Output the (X, Y) coordinate of the center of the cell containing the given text.  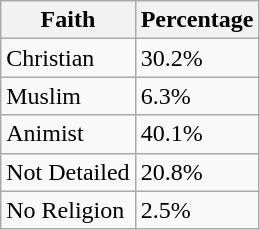
40.1% (197, 134)
20.8% (197, 172)
Not Detailed (68, 172)
No Religion (68, 210)
Animist (68, 134)
30.2% (197, 58)
Faith (68, 20)
6.3% (197, 96)
2.5% (197, 210)
Muslim (68, 96)
Percentage (197, 20)
Christian (68, 58)
